From the cell containing the given text, extract its center point as (X, Y) coordinate. 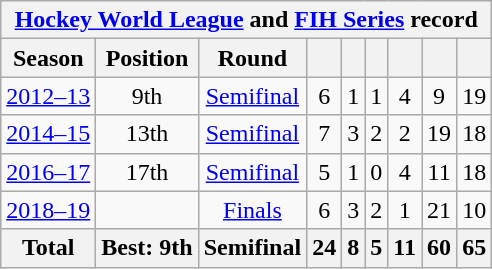
60 (440, 248)
2014–15 (48, 134)
24 (324, 248)
10 (474, 210)
9th (147, 96)
Total (48, 248)
65 (474, 248)
13th (147, 134)
17th (147, 172)
0 (376, 172)
Best: 9th (147, 248)
7 (324, 134)
Round (252, 58)
Season (48, 58)
8 (354, 248)
Hockey World League and FIH Series record (246, 20)
21 (440, 210)
Finals (252, 210)
Position (147, 58)
2018–19 (48, 210)
2016–17 (48, 172)
2012–13 (48, 96)
9 (440, 96)
